Find where the given text appears and provide that cell's center as [X, Y] coordinate. 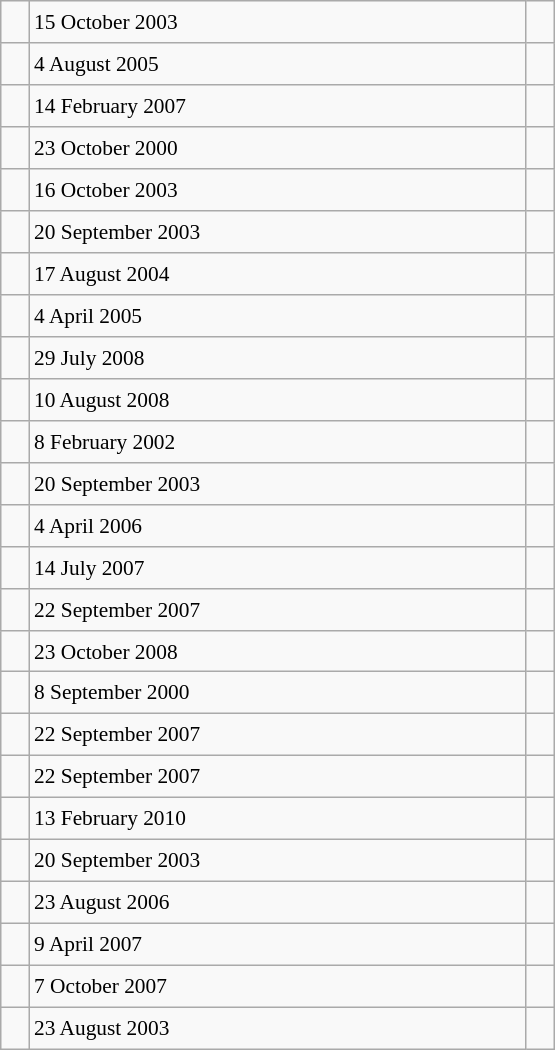
8 February 2002 [278, 441]
17 August 2004 [278, 274]
10 August 2008 [278, 399]
23 August 2003 [278, 1028]
4 April 2006 [278, 525]
15 October 2003 [278, 22]
4 August 2005 [278, 64]
23 August 2006 [278, 903]
7 October 2007 [278, 986]
16 October 2003 [278, 190]
14 February 2007 [278, 106]
4 April 2005 [278, 316]
8 September 2000 [278, 693]
13 February 2010 [278, 819]
9 April 2007 [278, 945]
23 October 2000 [278, 148]
29 July 2008 [278, 358]
23 October 2008 [278, 651]
14 July 2007 [278, 567]
